Identify which cell holds the provided text, then report its (x, y) central coordinate. 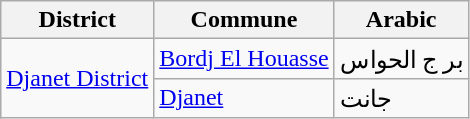
District (78, 20)
Arabic (401, 20)
ﺟﺎﻧﺖ (401, 98)
Djanet (244, 98)
Bordj El Houasse (244, 59)
Commune (244, 20)
Djanet District (78, 78)
ﺑﺮ ج اﻟﺤﻮاس (401, 59)
